Detect which cell encompasses the target text, then output its [X, Y] center coordinate. 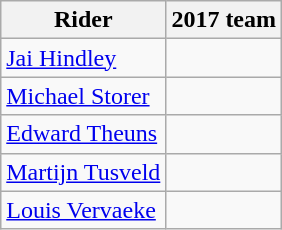
Rider [84, 20]
Jai Hindley [84, 58]
Edward Theuns [84, 134]
Martijn Tusveld [84, 172]
Louis Vervaeke [84, 210]
Michael Storer [84, 96]
2017 team [224, 20]
